Extract the [X, Y] coordinate from the center of the cell holding the provided text.  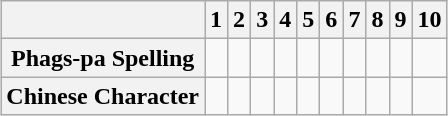
7 [354, 20]
5 [308, 20]
8 [378, 20]
1 [216, 20]
10 [430, 20]
6 [332, 20]
2 [240, 20]
3 [262, 20]
9 [400, 20]
Chinese Character [103, 96]
4 [286, 20]
Phags-pa Spelling [103, 58]
